From the cell containing the given text, extract its center point as (x, y) coordinate. 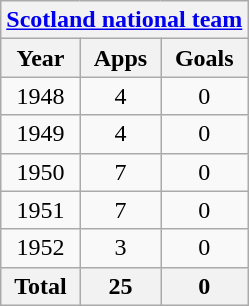
25 (120, 286)
3 (120, 248)
Goals (204, 58)
1952 (40, 248)
1951 (40, 210)
1949 (40, 134)
Apps (120, 58)
1950 (40, 172)
Total (40, 286)
1948 (40, 96)
Year (40, 58)
Scotland national team (124, 20)
